Extract the [x, y] coordinate from the center of the cell holding the provided text.  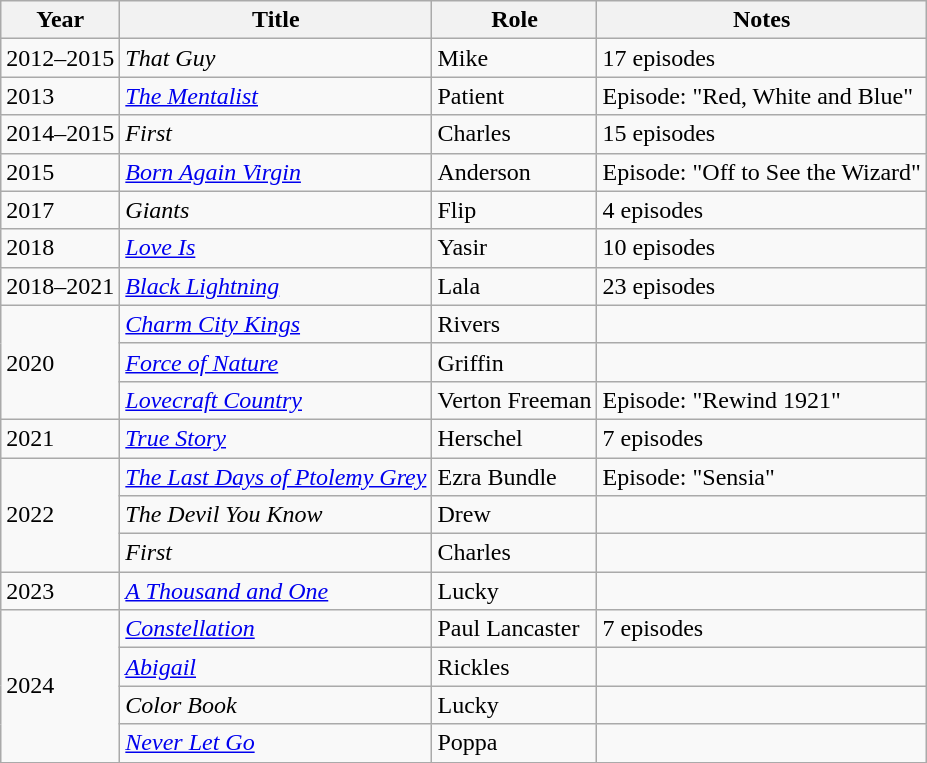
Drew [514, 515]
2024 [60, 686]
Paul Lancaster [514, 629]
2018–2021 [60, 286]
Role [514, 20]
2013 [60, 96]
2020 [60, 362]
Rivers [514, 324]
Love Is [276, 248]
2018 [60, 248]
2023 [60, 591]
Episode: "Red, White and Blue" [762, 96]
15 episodes [762, 134]
Born Again Virgin [276, 172]
Never Let Go [276, 743]
2021 [60, 438]
Force of Nature [276, 362]
The Last Days of Ptolemy Grey [276, 477]
2015 [60, 172]
4 episodes [762, 210]
Charm City Kings [276, 324]
The Devil You Know [276, 515]
Herschel [514, 438]
Anderson [514, 172]
The Mentalist [276, 96]
Flip [514, 210]
Episode: "Sensia" [762, 477]
2014–2015 [60, 134]
Ezra Bundle [514, 477]
Griffin [514, 362]
23 episodes [762, 286]
Mike [514, 58]
Poppa [514, 743]
True Story [276, 438]
Giants [276, 210]
Verton Freeman [514, 400]
Abigail [276, 667]
2012–2015 [60, 58]
Color Book [276, 705]
Yasir [514, 248]
Title [276, 20]
Black Lightning [276, 286]
2022 [60, 515]
A Thousand and One [276, 591]
10 episodes [762, 248]
Episode: "Off to See the Wizard" [762, 172]
2017 [60, 210]
Lovecraft Country [276, 400]
Constellation [276, 629]
Patient [514, 96]
Episode: "Rewind 1921" [762, 400]
Year [60, 20]
That Guy [276, 58]
17 episodes [762, 58]
Notes [762, 20]
Rickles [514, 667]
Lala [514, 286]
